Pinpoint the cell where the given text exists, returning its (x, y) midpoint coordinate. 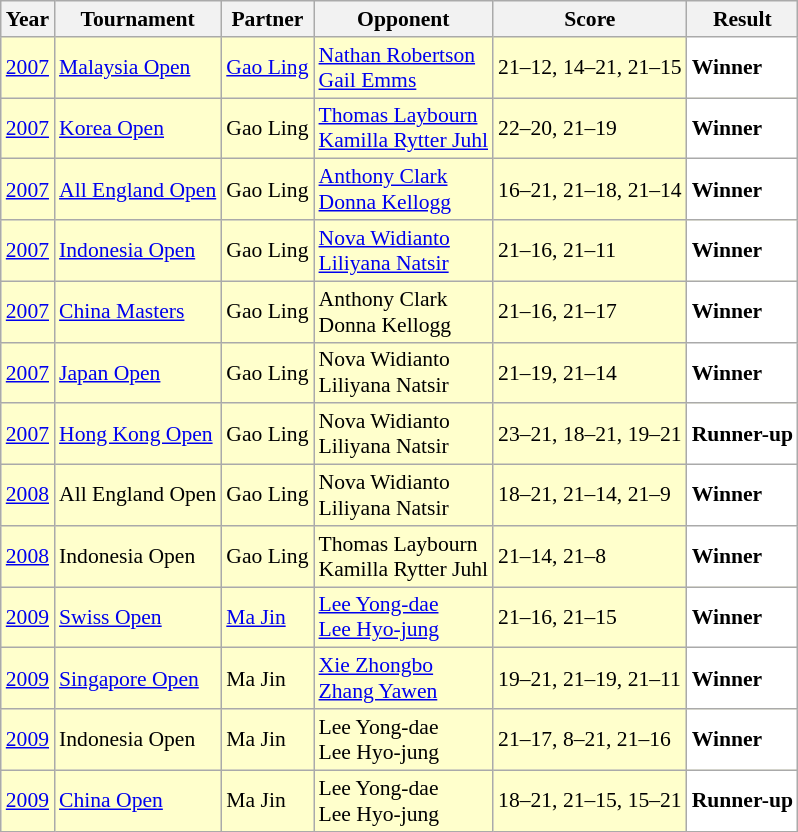
Opponent (404, 19)
21–16, 21–15 (590, 618)
Malaysia Open (138, 68)
Year (28, 19)
21–19, 21–14 (590, 372)
Score (590, 19)
21–12, 14–21, 21–15 (590, 68)
21–17, 8–21, 21–16 (590, 740)
19–21, 21–19, 21–11 (590, 678)
Korea Open (138, 128)
Japan Open (138, 372)
Result (742, 19)
Tournament (138, 19)
22–20, 21–19 (590, 128)
China Masters (138, 312)
23–21, 18–21, 19–21 (590, 434)
Hong Kong Open (138, 434)
21–14, 21–8 (590, 556)
21–16, 21–17 (590, 312)
21–16, 21–11 (590, 250)
16–21, 21–18, 21–14 (590, 190)
Nathan Robertson Gail Emms (404, 68)
Swiss Open (138, 618)
18–21, 21–15, 15–21 (590, 800)
Partner (267, 19)
18–21, 21–14, 21–9 (590, 496)
Xie Zhongbo Zhang Yawen (404, 678)
Singapore Open (138, 678)
China Open (138, 800)
